Provide the [x, y] coordinate of the cell's center where the given text is located.  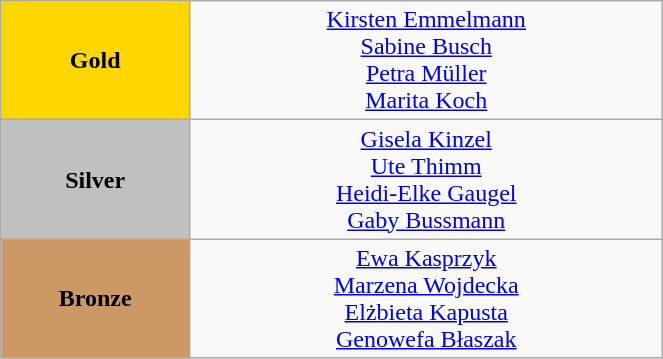
Bronze [96, 298]
Gisela KinzelUte ThimmHeidi-Elke GaugelGaby Bussmann [426, 180]
Ewa KasprzykMarzena WojdeckaElżbieta KapustaGenowefa Błaszak [426, 298]
Gold [96, 60]
Kirsten EmmelmannSabine BuschPetra MüllerMarita Koch [426, 60]
Silver [96, 180]
